From the cell containing the given text, extract its center point as [x, y] coordinate. 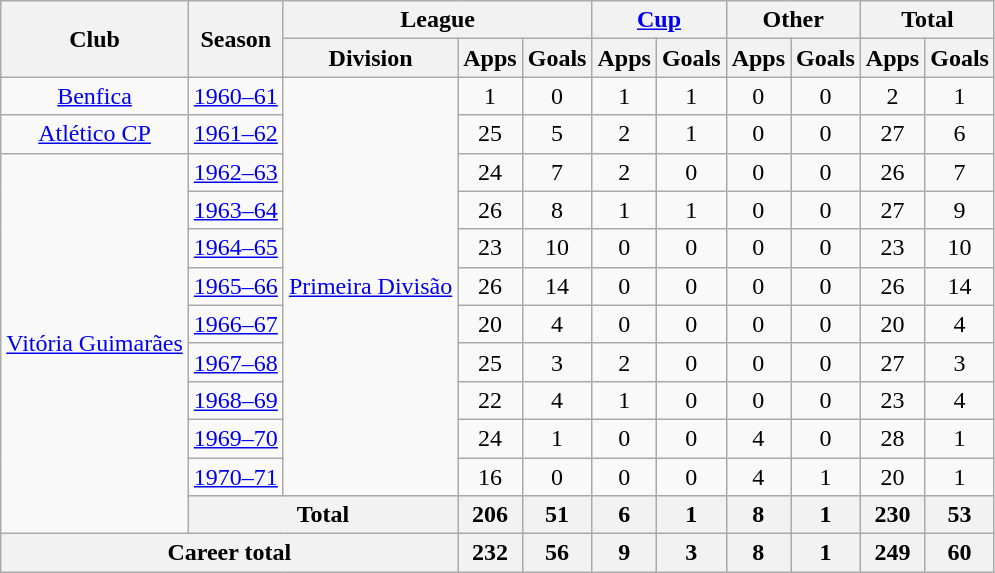
206 [490, 515]
League [438, 20]
1970–71 [236, 477]
Career total [230, 553]
230 [892, 515]
Primeira Divisão [370, 286]
1966–67 [236, 324]
1965–66 [236, 286]
56 [557, 553]
1968–69 [236, 400]
22 [490, 400]
Atlético CP [95, 134]
1960–61 [236, 96]
232 [490, 553]
Season [236, 39]
249 [892, 553]
1964–65 [236, 248]
28 [892, 438]
53 [960, 515]
5 [557, 134]
Benfica [95, 96]
Vitória Guimarães [95, 344]
Cup [659, 20]
1963–64 [236, 210]
Club [95, 39]
51 [557, 515]
Division [370, 58]
1961–62 [236, 134]
1969–70 [236, 438]
16 [490, 477]
60 [960, 553]
1967–68 [236, 362]
Other [793, 20]
1962–63 [236, 172]
